Pinpoint the cell where the given text exists, returning its [X, Y] midpoint coordinate. 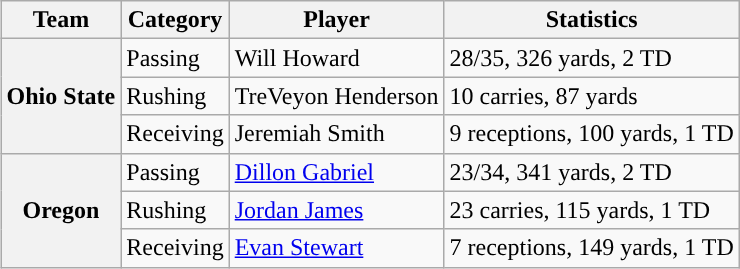
Statistics [592, 20]
Jordan James [336, 210]
28/35, 326 yards, 2 TD [592, 58]
9 receptions, 100 yards, 1 TD [592, 134]
Ohio State [61, 96]
Will Howard [336, 58]
Category [175, 20]
23/34, 341 yards, 2 TD [592, 172]
TreVeyon Henderson [336, 96]
Dillon Gabriel [336, 172]
10 carries, 87 yards [592, 96]
Evan Stewart [336, 248]
7 receptions, 149 yards, 1 TD [592, 248]
Jeremiah Smith [336, 134]
Player [336, 20]
23 carries, 115 yards, 1 TD [592, 210]
Oregon [61, 210]
Team [61, 20]
